For the text-containing cell, return its midpoint in [X, Y] coordinate format. 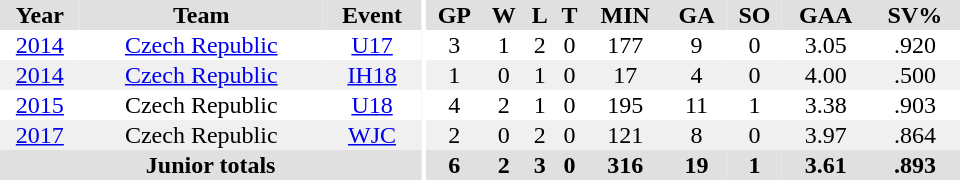
.864 [915, 135]
11 [696, 105]
121 [625, 135]
195 [625, 105]
Year [40, 15]
3.61 [826, 165]
.500 [915, 75]
.903 [915, 105]
9 [696, 45]
4.00 [826, 75]
8 [696, 135]
GA [696, 15]
2017 [40, 135]
6 [454, 165]
3.97 [826, 135]
Junior totals [210, 165]
GP [454, 15]
T [570, 15]
.920 [915, 45]
177 [625, 45]
L [540, 15]
316 [625, 165]
GAA [826, 15]
19 [696, 165]
WJC [372, 135]
SV% [915, 15]
Team [202, 15]
3.38 [826, 105]
MIN [625, 15]
3.05 [826, 45]
IH18 [372, 75]
17 [625, 75]
U17 [372, 45]
Event [372, 15]
.893 [915, 165]
SO [754, 15]
W [504, 15]
2015 [40, 105]
U18 [372, 105]
